Identify which cell holds the provided text, then report its [X, Y] central coordinate. 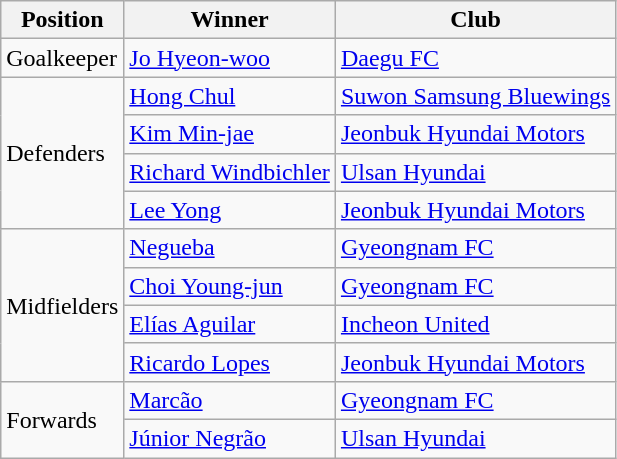
Jo Hyeon-woo [230, 58]
Kim Min-jae [230, 134]
Defenders [62, 153]
Hong Chul [230, 96]
Incheon United [475, 324]
Richard Windbichler [230, 172]
Elías Aguilar [230, 324]
Position [62, 20]
Midfielders [62, 305]
Forwards [62, 419]
Negueba [230, 248]
Club [475, 20]
Ricardo Lopes [230, 362]
Choi Young-jun [230, 286]
Goalkeeper [62, 58]
Marcão [230, 400]
Daegu FC [475, 58]
Lee Yong [230, 210]
Winner [230, 20]
Júnior Negrão [230, 438]
Suwon Samsung Bluewings [475, 96]
